Return the (x, y) coordinate for the center point of the cell that contains the specified text.  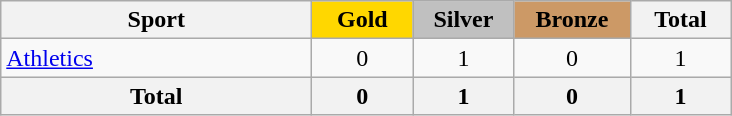
Sport (156, 20)
Bronze (572, 20)
Gold (362, 20)
Silver (464, 20)
Athletics (156, 58)
